For the text-containing cell, return its midpoint in [x, y] coordinate format. 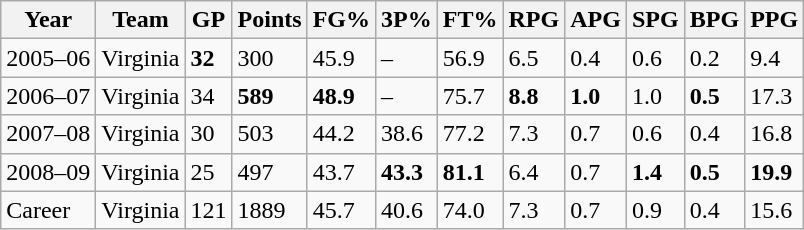
45.9 [341, 58]
RPG [534, 20]
34 [208, 96]
FG% [341, 20]
1.4 [655, 172]
17.3 [774, 96]
32 [208, 58]
497 [270, 172]
Points [270, 20]
589 [270, 96]
2006–07 [48, 96]
Career [48, 210]
19.9 [774, 172]
PPG [774, 20]
Year [48, 20]
0.2 [714, 58]
77.2 [470, 134]
44.2 [341, 134]
43.3 [407, 172]
8.8 [534, 96]
75.7 [470, 96]
15.6 [774, 210]
APG [596, 20]
16.8 [774, 134]
45.7 [341, 210]
2008–09 [48, 172]
2007–08 [48, 134]
43.7 [341, 172]
81.1 [470, 172]
48.9 [341, 96]
9.4 [774, 58]
40.6 [407, 210]
38.6 [407, 134]
30 [208, 134]
2005–06 [48, 58]
56.9 [470, 58]
300 [270, 58]
74.0 [470, 210]
25 [208, 172]
BPG [714, 20]
0.9 [655, 210]
Team [140, 20]
GP [208, 20]
503 [270, 134]
1889 [270, 210]
6.5 [534, 58]
3P% [407, 20]
121 [208, 210]
FT% [470, 20]
SPG [655, 20]
6.4 [534, 172]
